Search for the cell housing the specified text and yield its (x, y) center coordinate. 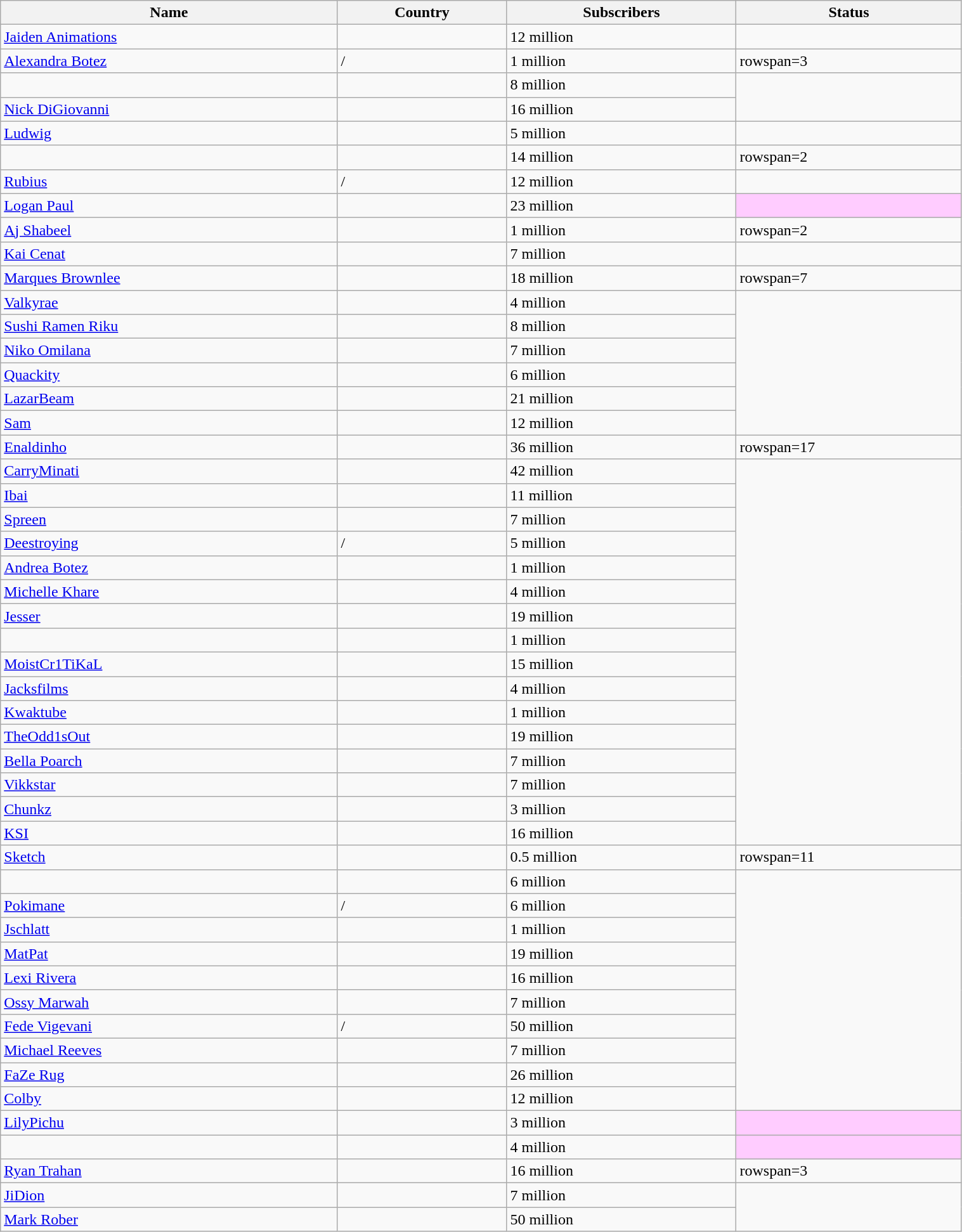
Subscribers (621, 13)
Pokimane (169, 905)
Marques Brownlee (169, 278)
23 million (621, 205)
Chunkz (169, 809)
CarryMinati (169, 471)
26 million (621, 1075)
Ossy Marwah (169, 1002)
Kwaktube (169, 713)
TheOdd1sOut (169, 737)
LilyPichu (169, 1123)
Spreen (169, 519)
Kai Cenat (169, 254)
18 million (621, 278)
rowspan=7 (848, 278)
Country (422, 13)
Deestroying (169, 543)
Alexandra Botez (169, 61)
Michael Reeves (169, 1050)
MoistCr1TiKaL (169, 664)
JiDion (169, 1195)
Sam (169, 423)
LazarBeam (169, 399)
Aj Shabeel (169, 230)
15 million (621, 664)
Michelle Khare (169, 592)
Valkyrae (169, 302)
Jschlatt (169, 930)
Ibai (169, 495)
42 million (621, 471)
Niko Omilana (169, 351)
KSI (169, 833)
Ryan Trahan (169, 1171)
Fede Vigevani (169, 1026)
Vikkstar (169, 785)
Sketch (169, 857)
Sushi Ramen Riku (169, 327)
Bella Poarch (169, 761)
MatPat (169, 954)
Andrea Botez (169, 567)
Logan Paul (169, 205)
36 million (621, 447)
11 million (621, 495)
Rubius (169, 181)
FaZe Rug (169, 1075)
rowspan=17 (848, 447)
Nick DiGiovanni (169, 109)
Lexi Rivera (169, 978)
Enaldinho (169, 447)
Mark Rober (169, 1219)
Name (169, 13)
Jaiden Animations (169, 37)
Quackity (169, 375)
rowspan=11 (848, 857)
Status (848, 13)
Jesser (169, 616)
0.5 million (621, 857)
21 million (621, 399)
Jacksfilms (169, 688)
Colby (169, 1099)
14 million (621, 157)
Ludwig (169, 133)
